Identify which cell holds the provided text, then report its [X, Y] central coordinate. 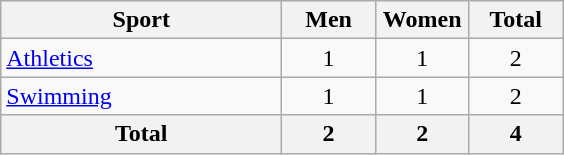
Sport [142, 20]
Men [329, 20]
Athletics [142, 58]
Women [422, 20]
4 [516, 134]
Swimming [142, 96]
